Find where the given text appears and provide that cell's center as (X, Y) coordinate. 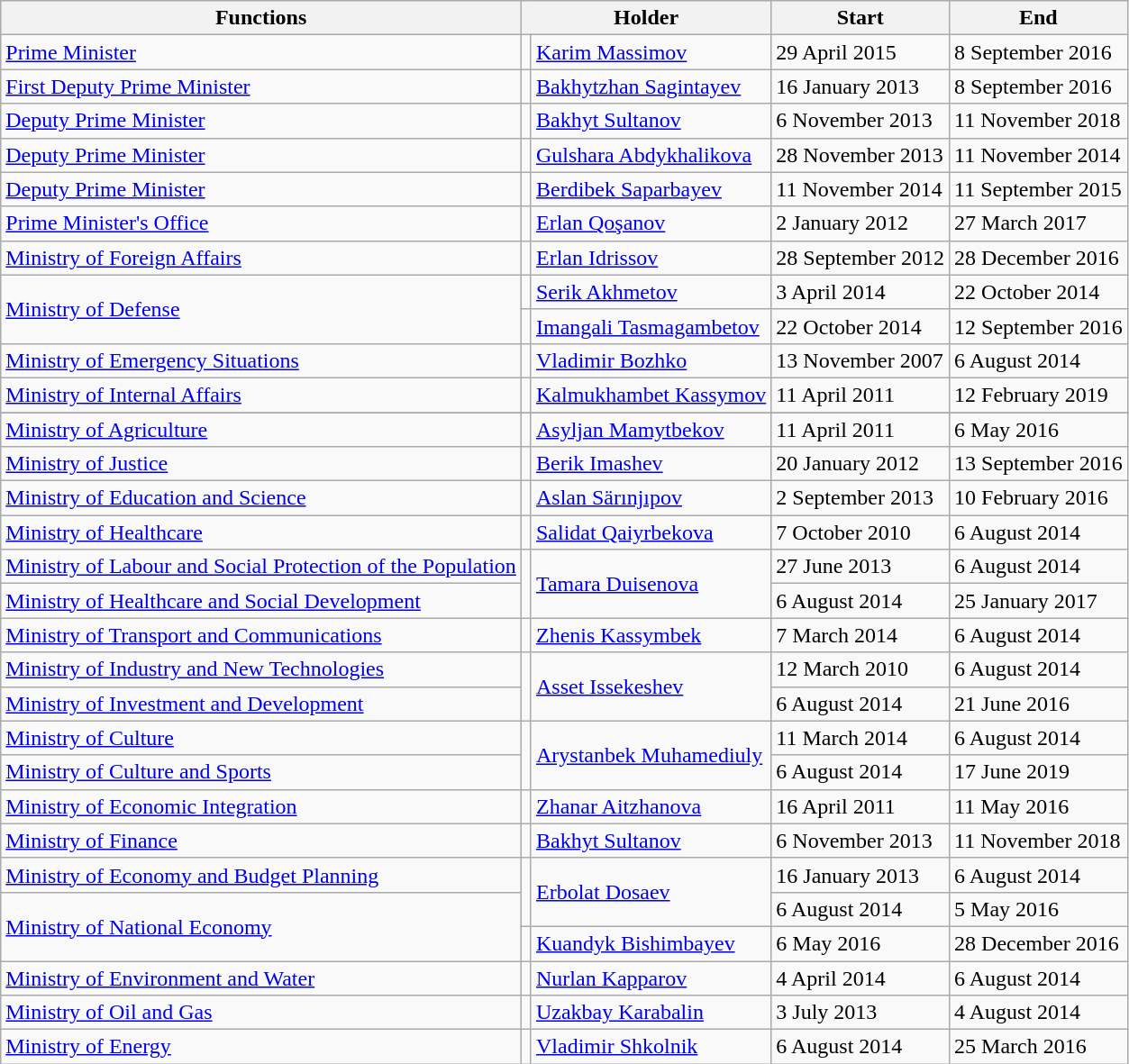
Asset Issekeshev (651, 687)
Ministry of Environment and Water (261, 978)
Ministry of Transport and Communications (261, 635)
Imangali Tasmagambetov (651, 326)
12 February 2019 (1039, 395)
13 September 2016 (1039, 464)
Berdibek Saparbayev (651, 189)
11 September 2015 (1039, 189)
End (1039, 18)
Ministry of Healthcare (261, 532)
Ministry of Internal Affairs (261, 395)
Berik Imashev (651, 464)
20 January 2012 (860, 464)
Nurlan Kapparov (651, 978)
Serik Akhmetov (651, 292)
2 January 2012 (860, 223)
Aslan Särınjıpov (651, 498)
3 April 2014 (860, 292)
Erlan Qoşanov (651, 223)
Ministry of Oil and Gas (261, 1013)
Ministry of Defense (261, 309)
16 April 2011 (860, 806)
Ministry of Industry and New Technologies (261, 669)
3 July 2013 (860, 1013)
Bakhytzhan Sagintayev (651, 86)
Vladimir Shkolnik (651, 1047)
7 October 2010 (860, 532)
11 May 2016 (1039, 806)
Erbolat Dosaev (651, 892)
Functions (261, 18)
Karim Massimov (651, 52)
2 September 2013 (860, 498)
10 February 2016 (1039, 498)
Ministry of Agriculture (261, 430)
5 May 2016 (1039, 909)
Arystanbek Muhamediuly (651, 755)
27 March 2017 (1039, 223)
Ministry of Foreign Affairs (261, 258)
Ministry of Culture (261, 738)
21 June 2016 (1039, 704)
12 March 2010 (860, 669)
25 January 2017 (1039, 601)
Start (860, 18)
Ministry of Economic Integration (261, 806)
Holder (645, 18)
27 June 2013 (860, 567)
7 March 2014 (860, 635)
29 April 2015 (860, 52)
Erlan Idrissov (651, 258)
Tamara Duisenova (651, 584)
4 April 2014 (860, 978)
25 March 2016 (1039, 1047)
4 August 2014 (1039, 1013)
Ministry of Emergency Situations (261, 360)
Ministry of Culture and Sports (261, 772)
First Deputy Prime Minister (261, 86)
Vladimir Bozhko (651, 360)
Kuandyk Bishimbayev (651, 943)
13 November 2007 (860, 360)
Ministry of Energy (261, 1047)
Ministry of Education and Science (261, 498)
Prime Minister's Office (261, 223)
Prime Minister (261, 52)
Ministry of Healthcare and Social Development (261, 601)
12 September 2016 (1039, 326)
Asyljan Mamytbekov (651, 430)
Ministry of Finance (261, 841)
Zhenis Kassymbek (651, 635)
Ministry of National Economy (261, 926)
Gulshara Abdykhalikova (651, 155)
Kalmukhambet Kassymov (651, 395)
Zhanar Aitzhanova (651, 806)
28 November 2013 (860, 155)
Ministry of Investment and Development (261, 704)
Ministry of Justice (261, 464)
Ministry of Labour and Social Protection of the Population (261, 567)
28 September 2012 (860, 258)
Uzakbay Karabalin (651, 1013)
Salidat Qaiyrbekova (651, 532)
17 June 2019 (1039, 772)
Ministry of Economy and Budget Planning (261, 875)
11 March 2014 (860, 738)
